Provide the (x, y) coordinate of the cell's center where the given text is located.  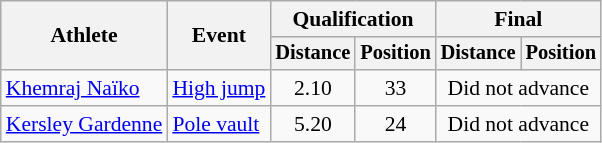
Final (518, 19)
High jump (218, 88)
Pole vault (218, 124)
5.20 (312, 124)
Event (218, 36)
33 (395, 88)
2.10 (312, 88)
Khemraj Naïko (84, 88)
Athlete (84, 36)
Kersley Gardenne (84, 124)
24 (395, 124)
Qualification (352, 19)
